Return the [x, y] coordinate for the center point of the cell that contains the specified text.  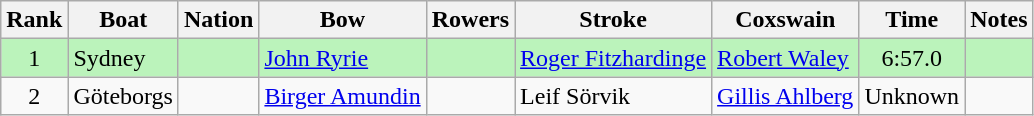
1 [34, 58]
Göteborgs [124, 96]
Stroke [614, 20]
Gillis Ahlberg [786, 96]
6:57.0 [912, 58]
Leif Sörvik [614, 96]
Roger Fitzhardinge [614, 58]
Rowers [470, 20]
Bow [342, 20]
Unknown [912, 96]
Time [912, 20]
Notes [999, 20]
Rank [34, 20]
Boat [124, 20]
Birger Amundin [342, 96]
Coxswain [786, 20]
John Ryrie [342, 58]
Robert Waley [786, 58]
2 [34, 96]
Sydney [124, 58]
Nation [218, 20]
